Extract the [x, y] coordinate from the center of the cell holding the provided text.  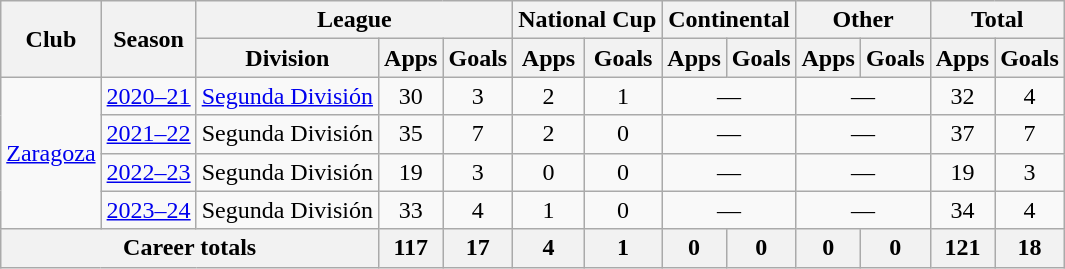
League [354, 20]
30 [411, 96]
2020–21 [148, 96]
Zaragoza [51, 153]
Total [997, 20]
National Cup [588, 20]
Club [51, 39]
32 [962, 96]
117 [411, 248]
Division [287, 58]
2023–24 [148, 210]
17 [478, 248]
121 [962, 248]
Continental [729, 20]
34 [962, 210]
33 [411, 210]
2022–23 [148, 172]
37 [962, 134]
2021–22 [148, 134]
Career totals [190, 248]
Season [148, 39]
Other [863, 20]
18 [1030, 248]
35 [411, 134]
